Search for the cell housing the specified text and yield its (X, Y) center coordinate. 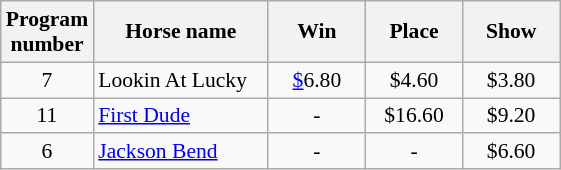
11 (47, 116)
Win (316, 32)
$9.20 (512, 116)
Jackson Bend (180, 152)
Show (512, 32)
Horse name (180, 32)
Program number (47, 32)
7 (47, 80)
$16.60 (414, 116)
$6.60 (512, 152)
$3.80 (512, 80)
Lookin At Lucky (180, 80)
First Dude (180, 116)
$4.60 (414, 80)
$6.80 (316, 80)
Place (414, 32)
6 (47, 152)
